Determine the (x, y) coordinate at the center of the cell enclosing the given text.  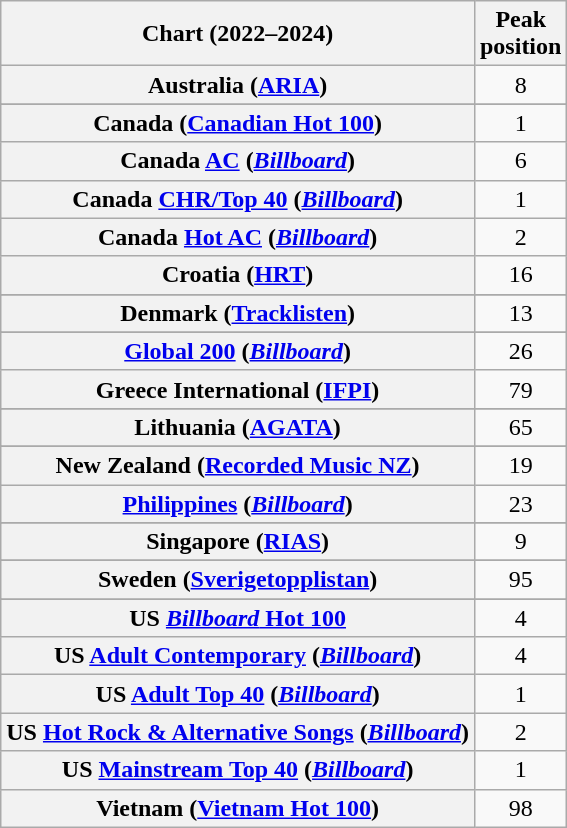
65 (520, 427)
US Billboard Hot 100 (238, 618)
Canada Hot AC (Billboard) (238, 237)
Denmark (Tracklisten) (238, 313)
US Adult Contemporary (Billboard) (238, 656)
Canada (Canadian Hot 100) (238, 123)
US Mainstream Top 40 (Billboard) (238, 770)
19 (520, 465)
79 (520, 389)
New Zealand (Recorded Music NZ) (238, 465)
98 (520, 808)
US Hot Rock & Alternative Songs (Billboard) (238, 732)
16 (520, 275)
Chart (2022–2024) (238, 34)
26 (520, 351)
Vietnam (Vietnam Hot 100) (238, 808)
Canada CHR/Top 40 (Billboard) (238, 199)
23 (520, 503)
Sweden (Sverigetopplistan) (238, 580)
Singapore (RIAS) (238, 542)
Greece International (IFPI) (238, 389)
13 (520, 313)
8 (520, 85)
Peakposition (520, 34)
95 (520, 580)
6 (520, 161)
Australia (ARIA) (238, 85)
Global 200 (Billboard) (238, 351)
Lithuania (AGATA) (238, 427)
9 (520, 542)
Croatia (HRT) (238, 275)
Canada AC (Billboard) (238, 161)
US Adult Top 40 (Billboard) (238, 694)
Philippines (Billboard) (238, 503)
